Find where the given text appears and provide that cell's center as (x, y) coordinate. 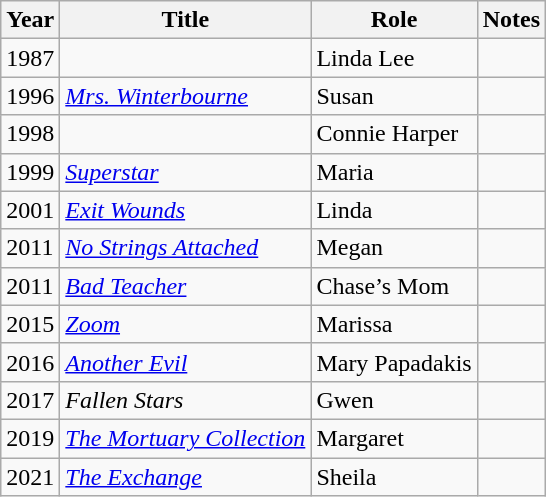
Fallen Stars (186, 400)
2017 (30, 400)
Sheila (394, 477)
Megan (394, 248)
Margaret (394, 438)
1996 (30, 96)
Role (394, 20)
No Strings Attached (186, 248)
Zoom (186, 324)
Bad Teacher (186, 286)
Maria (394, 172)
2021 (30, 477)
Marissa (394, 324)
2019 (30, 438)
Superstar (186, 172)
2015 (30, 324)
The Exchange (186, 477)
The Mortuary Collection (186, 438)
Connie Harper (394, 134)
Linda (394, 210)
Title (186, 20)
Exit Wounds (186, 210)
Year (30, 20)
1999 (30, 172)
Linda Lee (394, 58)
Notes (511, 20)
2001 (30, 210)
Another Evil (186, 362)
Mary Papadakis (394, 362)
Chase’s Mom (394, 286)
Gwen (394, 400)
1987 (30, 58)
2016 (30, 362)
Susan (394, 96)
Mrs. Winterbourne (186, 96)
1998 (30, 134)
